Search for the cell housing the specified text and yield its (X, Y) center coordinate. 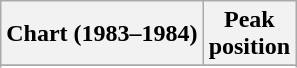
Chart (1983–1984) (102, 34)
Peakposition (249, 34)
